Search for the cell housing the specified text and yield its [x, y] center coordinate. 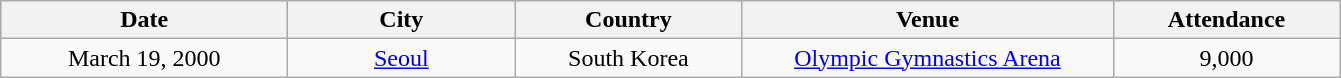
Olympic Gymnastics Arena [928, 58]
Country [628, 20]
9,000 [1226, 58]
Venue [928, 20]
Attendance [1226, 20]
Seoul [402, 58]
South Korea [628, 58]
Date [144, 20]
City [402, 20]
March 19, 2000 [144, 58]
